Capture the cell that displays the provided text and extract its [X, Y] central coordinate. 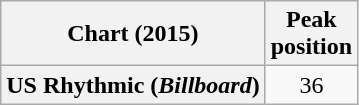
36 [311, 85]
US Rhythmic (Billboard) [133, 85]
Peakposition [311, 34]
Chart (2015) [133, 34]
